Determine the (x, y) coordinate at the center of the cell enclosing the given text.  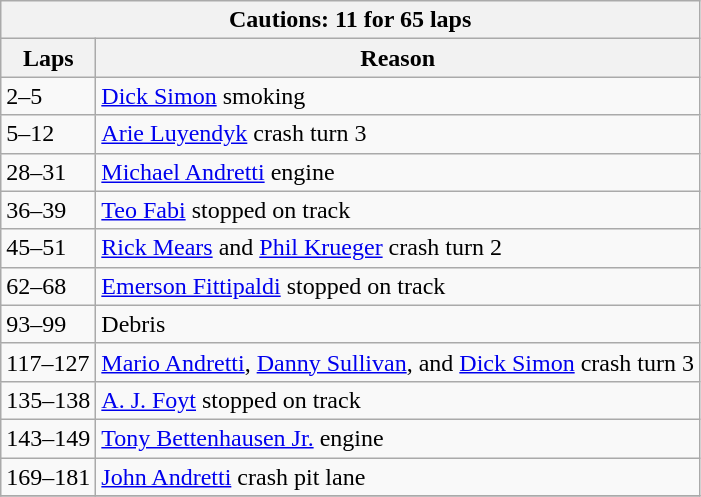
62–68 (48, 286)
Tony Bettenhausen Jr. engine (398, 438)
2–5 (48, 96)
36–39 (48, 210)
5–12 (48, 134)
Reason (398, 58)
John Andretti crash pit lane (398, 477)
117–127 (48, 362)
Debris (398, 324)
93–99 (48, 324)
Laps (48, 58)
Cautions: 11 for 65 laps (350, 20)
Teo Fabi stopped on track (398, 210)
45–51 (48, 248)
135–138 (48, 400)
28–31 (48, 172)
A. J. Foyt stopped on track (398, 400)
Mario Andretti, Danny Sullivan, and Dick Simon crash turn 3 (398, 362)
Rick Mears and Phil Krueger crash turn 2 (398, 248)
Michael Andretti engine (398, 172)
143–149 (48, 438)
Arie Luyendyk crash turn 3 (398, 134)
Dick Simon smoking (398, 96)
169–181 (48, 477)
Emerson Fittipaldi stopped on track (398, 286)
